Identify which cell holds the provided text, then report its (X, Y) central coordinate. 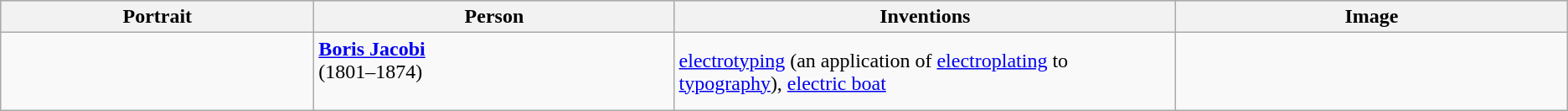
Boris Jacobi (1801–1874) (494, 71)
Person (494, 17)
Inventions (925, 17)
Portrait (157, 17)
Image (1372, 17)
electrotyping (an application of electroplating to typography), electric boat (925, 71)
